Determine the (x, y) coordinate at the center of the cell enclosing the given text.  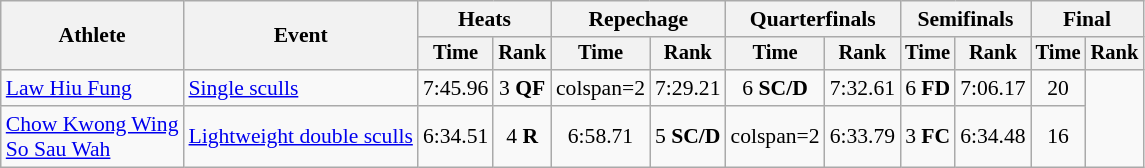
Quarterfinals (814, 19)
6 SC/D (776, 88)
6:34.48 (992, 136)
3 QF (522, 88)
4 R (522, 136)
7:32.61 (862, 88)
Final (1087, 19)
6:58.71 (600, 136)
Repechage (638, 19)
7:29.21 (688, 88)
Single sculls (301, 88)
3 FC (928, 136)
7:45.96 (456, 88)
7:06.17 (992, 88)
6:33.79 (862, 136)
Lightweight double sculls (301, 136)
5 SC/D (688, 136)
6 FD (928, 88)
16 (1058, 136)
Chow Kwong Wing So Sau Wah (92, 136)
20 (1058, 88)
Law Hiu Fung (92, 88)
Athlete (92, 36)
6:34.51 (456, 136)
Heats (484, 19)
Semifinals (966, 19)
Event (301, 36)
